Identify which cell holds the provided text, then report its [x, y] central coordinate. 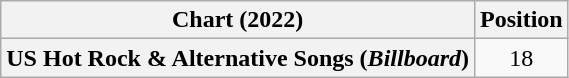
Chart (2022) [238, 20]
18 [521, 58]
Position [521, 20]
US Hot Rock & Alternative Songs (Billboard) [238, 58]
